Identify which cell holds the provided text, then report its (X, Y) central coordinate. 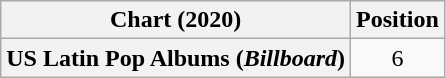
Position (398, 20)
6 (398, 58)
US Latin Pop Albums (Billboard) (176, 58)
Chart (2020) (176, 20)
